From the cell containing the given text, extract its center point as [X, Y] coordinate. 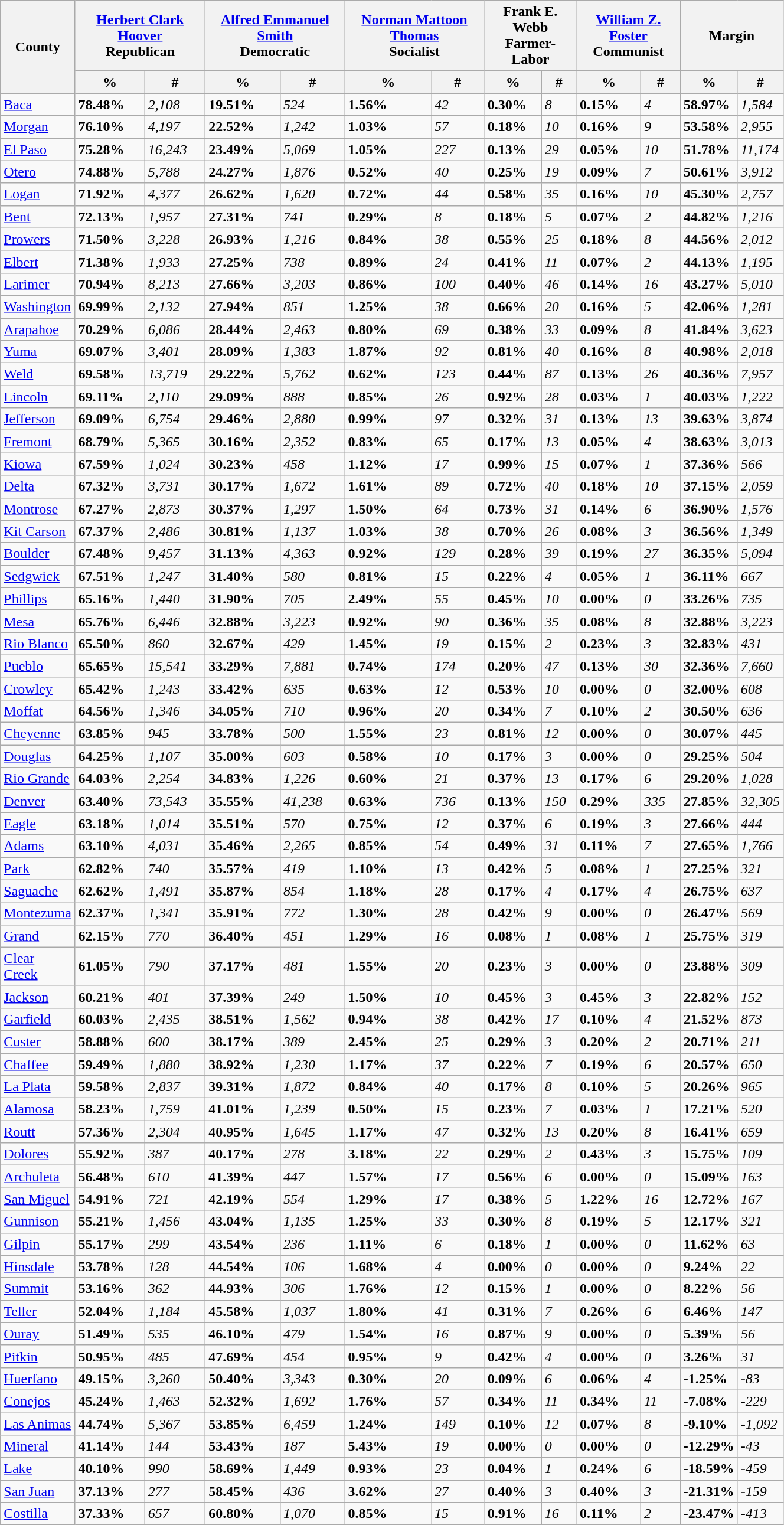
38.51% [243, 1019]
34.05% [243, 711]
0.26% [608, 1311]
65.76% [110, 621]
30.37% [243, 509]
53.85% [243, 1423]
128 [175, 1266]
Arapahoe [38, 329]
36.11% [708, 576]
1.12% [388, 464]
50.61% [708, 172]
29.22% [243, 374]
58.88% [110, 1041]
32.00% [708, 689]
2,352 [312, 442]
Herbert Clark HooverRepublican [141, 35]
Chaffee [38, 1064]
1,876 [312, 172]
Crowley [38, 689]
1.22% [608, 1199]
20.71% [708, 1041]
Yuma [38, 352]
64 [458, 509]
Clear Creek [38, 966]
16.41% [708, 1132]
Rio Blanco [38, 644]
62.62% [110, 891]
28.44% [243, 329]
-1,092 [760, 1423]
23.88% [708, 966]
23.49% [243, 149]
277 [175, 1491]
44.93% [243, 1289]
1,620 [312, 194]
42.06% [708, 306]
Logan [38, 194]
26.62% [243, 194]
33.42% [243, 689]
309 [760, 966]
49.15% [110, 1379]
63.18% [110, 824]
520 [760, 1109]
12.72% [708, 1199]
35.00% [243, 756]
710 [312, 711]
570 [312, 824]
Adams [38, 846]
Fremont [38, 442]
0.95% [388, 1356]
481 [312, 966]
211 [760, 1041]
58.23% [110, 1109]
0.44% [512, 374]
0.83% [388, 442]
0.62% [388, 374]
9,457 [175, 554]
Prowers [38, 239]
3.18% [388, 1154]
1.24% [388, 1423]
Huerfano [38, 1379]
0.52% [388, 172]
2,108 [175, 105]
-18.59% [708, 1469]
1,135 [312, 1222]
401 [175, 997]
37 [458, 1064]
Alamosa [38, 1109]
Denver [38, 801]
57.36% [110, 1132]
60.80% [243, 1514]
1,766 [760, 846]
0.87% [512, 1334]
40.10% [110, 1469]
1,440 [175, 599]
1,957 [175, 217]
566 [760, 464]
0.56% [512, 1177]
41 [458, 1311]
35.46% [243, 846]
1,383 [312, 352]
64.03% [110, 779]
851 [312, 306]
Pueblo [38, 666]
67.27% [110, 509]
635 [312, 689]
2,254 [175, 779]
69.99% [110, 306]
65.16% [110, 599]
27.94% [243, 306]
58.97% [708, 105]
78.48% [110, 105]
Gunnison [38, 1222]
35.91% [243, 913]
60.21% [110, 997]
69.09% [110, 419]
39.63% [708, 419]
61.05% [110, 966]
71.92% [110, 194]
30.16% [243, 442]
44.74% [110, 1423]
70.29% [110, 329]
3,401 [175, 352]
3,260 [175, 1379]
1,107 [175, 756]
0.41% [512, 262]
31.40% [243, 576]
735 [760, 599]
389 [312, 1041]
64.56% [110, 711]
32.83% [708, 644]
89 [458, 486]
0.25% [512, 172]
1.11% [388, 1244]
40.03% [708, 397]
860 [175, 644]
59.49% [110, 1064]
69.58% [110, 374]
2,873 [175, 509]
0.28% [512, 554]
5,762 [312, 374]
59.58% [110, 1087]
0.96% [388, 711]
445 [760, 734]
58.69% [243, 1469]
106 [312, 1266]
705 [312, 599]
888 [312, 397]
43.54% [243, 1244]
0.50% [388, 1109]
3.62% [388, 1491]
129 [458, 554]
-7.08% [708, 1401]
419 [312, 868]
500 [312, 734]
43.04% [243, 1222]
5,367 [175, 1423]
451 [312, 936]
1,239 [312, 1109]
21.52% [708, 1019]
227 [458, 149]
37.13% [110, 1491]
31.90% [243, 599]
Kit Carson [38, 531]
335 [661, 801]
163 [760, 1177]
1,449 [312, 1469]
Baca [38, 105]
42 [458, 105]
736 [458, 801]
69.07% [110, 352]
33.29% [243, 666]
62.82% [110, 868]
Archuleta [38, 1177]
29.46% [243, 419]
1,576 [760, 509]
167 [760, 1199]
65.42% [110, 689]
16,243 [175, 149]
Teller [38, 1311]
535 [175, 1334]
600 [175, 1041]
54.91% [110, 1199]
Mineral [38, 1446]
29 [558, 149]
33.78% [243, 734]
2,059 [760, 486]
1,247 [175, 576]
50.40% [243, 1379]
52.04% [110, 1311]
15.75% [708, 1154]
479 [312, 1334]
53.43% [243, 1446]
52.32% [243, 1401]
9.24% [708, 1266]
30.23% [243, 464]
Ouray [38, 1334]
149 [458, 1423]
San Juan [38, 1491]
Frank E. WebbFarmer-Labor [530, 35]
35.87% [243, 891]
-43 [760, 1446]
990 [175, 1469]
67.51% [110, 576]
53.16% [110, 1289]
44.13% [708, 262]
27.31% [243, 217]
58.45% [243, 1491]
38.17% [243, 1041]
26.75% [708, 891]
35.55% [243, 801]
0.94% [388, 1019]
524 [312, 105]
Montrose [38, 509]
-413 [760, 1514]
43.27% [708, 284]
5.43% [388, 1446]
1,456 [175, 1222]
Jefferson [38, 419]
0.04% [512, 1469]
610 [175, 1177]
65 [458, 442]
24.27% [243, 172]
0.91% [512, 1514]
Boulder [38, 554]
1,349 [760, 531]
51.49% [110, 1334]
55.21% [110, 1222]
54 [458, 846]
7,957 [760, 374]
0.73% [512, 509]
2,132 [175, 306]
40.36% [708, 374]
69 [458, 329]
1.57% [388, 1177]
945 [175, 734]
1,137 [312, 531]
Lake [38, 1469]
0.24% [608, 1469]
71.50% [110, 239]
1,195 [760, 262]
20.26% [708, 1087]
68.79% [110, 442]
1.05% [388, 149]
Conejos [38, 1401]
Costilla [38, 1514]
Summit [38, 1289]
306 [312, 1289]
La Plata [38, 1087]
Delta [38, 486]
667 [760, 576]
2,012 [760, 239]
569 [760, 913]
30.17% [243, 486]
152 [760, 997]
772 [312, 913]
387 [175, 1154]
873 [760, 1019]
770 [175, 936]
Bent [38, 217]
63.40% [110, 801]
1.68% [388, 1266]
-12.29% [708, 1446]
31.13% [243, 554]
Grand [38, 936]
34.83% [243, 779]
44.82% [708, 217]
319 [760, 936]
721 [175, 1199]
41.01% [243, 1109]
1.61% [388, 486]
1.18% [388, 891]
6.46% [708, 1311]
1,341 [175, 913]
62.15% [110, 936]
46 [558, 284]
30.07% [708, 734]
5,010 [760, 284]
Saguache [38, 891]
150 [558, 801]
554 [312, 1199]
1.10% [388, 868]
608 [760, 689]
1,759 [175, 1109]
0.49% [512, 846]
Custer [38, 1041]
15.09% [708, 1177]
7,660 [760, 666]
1,184 [175, 1311]
0.31% [512, 1311]
Jackson [38, 997]
0.06% [608, 1379]
38.63% [708, 442]
Routt [38, 1132]
3,343 [312, 1379]
30 [661, 666]
-9.10% [708, 1423]
37.17% [243, 966]
3,228 [175, 239]
1,872 [312, 1087]
Sedgwick [38, 576]
11,174 [760, 149]
40.17% [243, 1154]
40.98% [708, 352]
Las Animas [38, 1423]
3,912 [760, 172]
1,645 [312, 1132]
1.45% [388, 644]
Washington [38, 306]
44.56% [708, 239]
37.33% [110, 1514]
15,541 [175, 666]
2.49% [388, 599]
2,955 [760, 127]
Alfred Emmanuel SmithDemocratic [275, 35]
37.15% [708, 486]
Garfield [38, 1019]
32.36% [708, 666]
41.14% [110, 1446]
1,242 [312, 127]
580 [312, 576]
1,672 [312, 486]
32.67% [243, 644]
6,754 [175, 419]
45.58% [243, 1311]
65.65% [110, 666]
0.93% [388, 1469]
73,543 [175, 801]
39 [558, 554]
1,230 [312, 1064]
603 [312, 756]
431 [760, 644]
44.54% [243, 1266]
0.53% [512, 689]
444 [760, 824]
-459 [760, 1469]
2,486 [175, 531]
33.26% [708, 599]
26.93% [243, 239]
657 [175, 1514]
26.47% [708, 913]
37.36% [708, 464]
3,623 [760, 329]
0.60% [388, 779]
1,070 [312, 1514]
11.62% [708, 1244]
436 [312, 1491]
2,304 [175, 1132]
3.26% [708, 1356]
53.78% [110, 1266]
Margin [731, 35]
965 [760, 1087]
36.90% [708, 509]
Douglas [38, 756]
24 [458, 262]
27.65% [708, 846]
278 [312, 1154]
1,028 [760, 779]
504 [760, 756]
76.10% [110, 127]
1,024 [175, 464]
0.86% [388, 284]
1,281 [760, 306]
0.55% [512, 239]
187 [312, 1446]
Mesa [38, 621]
71.38% [110, 262]
-1.25% [708, 1379]
0.36% [512, 621]
62.37% [110, 913]
67.59% [110, 464]
40.95% [243, 1132]
El Paso [38, 149]
659 [760, 1132]
2.45% [388, 1041]
1,297 [312, 509]
100 [458, 284]
Norman Mattoon ThomasSocialist [414, 35]
28.09% [243, 352]
William Z. FosterCommunist [628, 35]
Larimer [38, 284]
123 [458, 374]
2,757 [760, 194]
4,363 [312, 554]
64.25% [110, 756]
Rio Grande [38, 779]
20.57% [708, 1064]
County [38, 47]
19.51% [243, 105]
Gilpin [38, 1244]
55 [458, 599]
174 [458, 666]
Eagle [38, 824]
8.22% [708, 1289]
1,491 [175, 891]
0.74% [388, 666]
Morgan [38, 127]
738 [312, 262]
63.10% [110, 846]
1,037 [312, 1311]
63 [760, 1244]
236 [312, 1244]
5.39% [708, 1334]
74.88% [110, 172]
2,018 [760, 352]
35.51% [243, 824]
-159 [760, 1491]
5,788 [175, 172]
109 [760, 1154]
Lincoln [38, 397]
44 [458, 194]
0.70% [512, 531]
740 [175, 868]
299 [175, 1244]
75.28% [110, 149]
-21.31% [708, 1491]
2,265 [312, 846]
67.48% [110, 554]
32,305 [760, 801]
6,086 [175, 329]
87 [558, 374]
22.82% [708, 997]
72.13% [110, 217]
5,365 [175, 442]
41.39% [243, 1177]
6,446 [175, 621]
4,197 [175, 127]
0.80% [388, 329]
55.92% [110, 1154]
0.89% [388, 262]
Moffat [38, 711]
12.17% [708, 1222]
50.95% [110, 1356]
42.19% [243, 1199]
2,837 [175, 1087]
Weld [38, 374]
2,435 [175, 1019]
Pitkin [38, 1356]
1,226 [312, 779]
1,222 [760, 397]
3,013 [760, 442]
38.92% [243, 1064]
47.69% [243, 1356]
1.54% [388, 1334]
97 [458, 419]
3,203 [312, 284]
-229 [760, 1401]
36.40% [243, 936]
30.81% [243, 531]
53.58% [708, 127]
San Miguel [38, 1199]
-83 [760, 1379]
0.43% [608, 1154]
13,719 [175, 374]
92 [458, 352]
8,213 [175, 284]
29.09% [243, 397]
2,880 [312, 419]
1,692 [312, 1401]
1,880 [175, 1064]
147 [760, 1311]
636 [760, 711]
56.48% [110, 1177]
1,243 [175, 689]
45.24% [110, 1401]
-23.47% [708, 1514]
1,562 [312, 1019]
458 [312, 464]
6,459 [312, 1423]
3,874 [760, 419]
39.31% [243, 1087]
429 [312, 644]
741 [312, 217]
22.52% [243, 127]
17.21% [708, 1109]
362 [175, 1289]
249 [312, 997]
Park [38, 868]
41,238 [312, 801]
2,463 [312, 329]
3,731 [175, 486]
Hinsdale [38, 1266]
1,933 [175, 262]
447 [312, 1177]
25.75% [708, 936]
Elbert [38, 262]
51.78% [708, 149]
1,584 [760, 105]
65.50% [110, 644]
63.85% [110, 734]
854 [312, 891]
790 [175, 966]
1,463 [175, 1401]
41.84% [708, 329]
Otero [38, 172]
70.94% [110, 284]
36.35% [708, 554]
637 [760, 891]
35.57% [243, 868]
1,346 [175, 711]
454 [312, 1356]
5,094 [760, 554]
Phillips [38, 599]
1,014 [175, 824]
45.30% [708, 194]
Dolores [38, 1154]
Montezuma [38, 913]
30.50% [708, 711]
0.66% [512, 306]
67.32% [110, 486]
0.75% [388, 824]
29.20% [708, 779]
5,069 [312, 149]
29.25% [708, 756]
69.11% [110, 397]
21 [458, 779]
90 [458, 621]
Kiowa [38, 464]
1.30% [388, 913]
144 [175, 1446]
55.17% [110, 1244]
1.80% [388, 1311]
1.56% [388, 105]
4,377 [175, 194]
1.87% [388, 352]
2,110 [175, 397]
485 [175, 1356]
46.10% [243, 1334]
36.56% [708, 531]
4,031 [175, 846]
67.37% [110, 531]
7,881 [312, 666]
27.85% [708, 801]
650 [760, 1064]
37.39% [243, 997]
Cheyenne [38, 734]
60.03% [110, 1019]
